Find where the given text appears and provide that cell's center as [X, Y] coordinate. 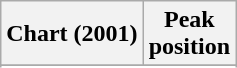
Peak position [189, 34]
Chart (2001) [72, 34]
